Output the [x, y] coordinate of the center of the cell containing the given text.  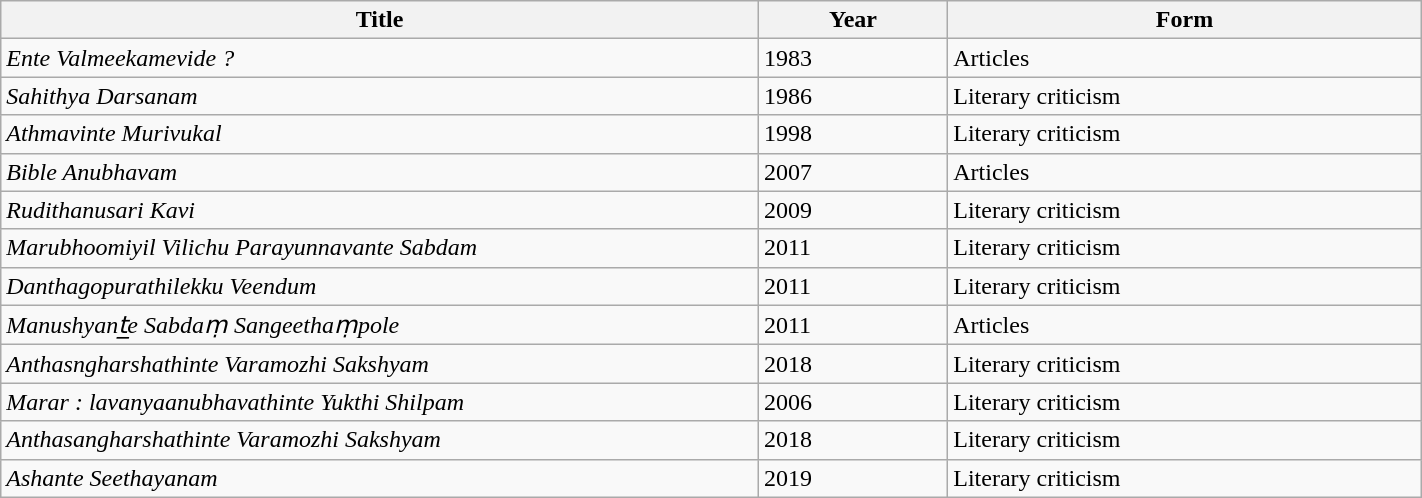
2009 [852, 210]
Sahithya Darsanam [380, 96]
Bible Anubhavam [380, 172]
Ente Valmeekamevide ? [380, 58]
Anthasangharshathinte Varamozhi Sakshyam [380, 440]
Title [380, 20]
Danthagopurathilekku Veendum [380, 286]
2019 [852, 478]
Year [852, 20]
Manushyant̲e Sabdaṃ Sangeethaṃpole [380, 325]
Rudithanusari Kavi [380, 210]
2007 [852, 172]
1998 [852, 134]
1986 [852, 96]
1983 [852, 58]
Form [1185, 20]
Athmavinte Murivukal [380, 134]
Anthasngharshathinte Varamozhi Sakshyam [380, 364]
Marubhoomiyil Vilichu Parayunnavante Sabdam [380, 248]
Ashante Seethayanam [380, 478]
Marar : lavanyaanubhavathinte Yukthi Shilpam [380, 402]
2006 [852, 402]
